Detect which cell encompasses the target text, then output its [x, y] center coordinate. 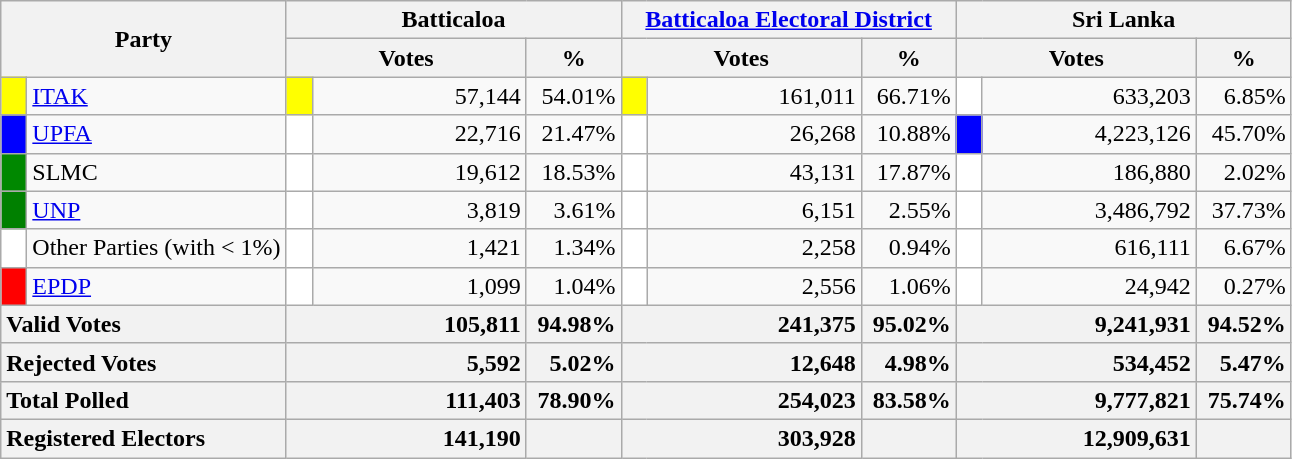
75.74% [1244, 400]
2,258 [754, 248]
186,880 [1089, 172]
6,151 [754, 210]
3,486,792 [1089, 210]
5.47% [1244, 362]
94.98% [574, 324]
6.67% [1244, 248]
19,612 [419, 172]
Other Parties (with < 1%) [156, 248]
78.90% [574, 400]
3.61% [574, 210]
6.85% [1244, 96]
105,811 [406, 324]
1,099 [419, 286]
0.94% [908, 248]
37.73% [1244, 210]
3,819 [419, 210]
12,648 [741, 362]
Valid Votes [144, 324]
Party [144, 39]
54.01% [574, 96]
0.27% [1244, 286]
Rejected Votes [144, 362]
10.88% [908, 134]
17.87% [908, 172]
4.98% [908, 362]
Batticaloa Electoral District [788, 20]
45.70% [1244, 134]
1.04% [574, 286]
Total Polled [144, 400]
303,928 [741, 438]
18.53% [574, 172]
111,403 [406, 400]
616,111 [1089, 248]
12,909,631 [1076, 438]
SLMC [156, 172]
EPDP [156, 286]
2.02% [1244, 172]
2,556 [754, 286]
21.47% [574, 134]
UNP [156, 210]
UPFA [156, 134]
Sri Lanka [1124, 20]
57,144 [419, 96]
9,241,931 [1076, 324]
1.34% [574, 248]
95.02% [908, 324]
83.58% [908, 400]
161,011 [754, 96]
Registered Electors [144, 438]
Batticaloa [454, 20]
22,716 [419, 134]
1.06% [908, 286]
254,023 [741, 400]
2.55% [908, 210]
1,421 [419, 248]
141,190 [406, 438]
633,203 [1089, 96]
66.71% [908, 96]
534,452 [1076, 362]
24,942 [1089, 286]
26,268 [754, 134]
241,375 [741, 324]
94.52% [1244, 324]
4,223,126 [1089, 134]
9,777,821 [1076, 400]
ITAK [156, 96]
5,592 [406, 362]
5.02% [574, 362]
43,131 [754, 172]
